From the cell containing the given text, extract its center point as (X, Y) coordinate. 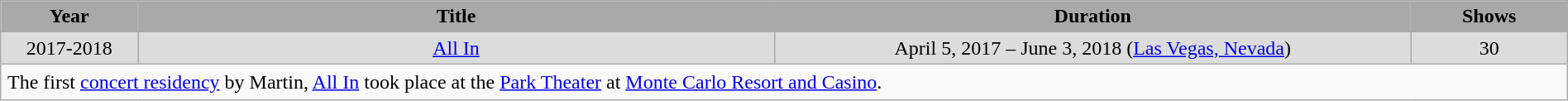
Duration (1092, 17)
Title (457, 17)
2017-2018 (69, 48)
The first concert residency by Martin, All In took place at the Park Theater at Monte Carlo Resort and Casino. (784, 82)
30 (1489, 48)
All In (457, 48)
Shows (1489, 17)
April 5, 2017 – June 3, 2018 (Las Vegas, Nevada) (1092, 48)
Year (69, 17)
